Scan for the cell matching the given text and deliver its [x, y] coordinate at center. 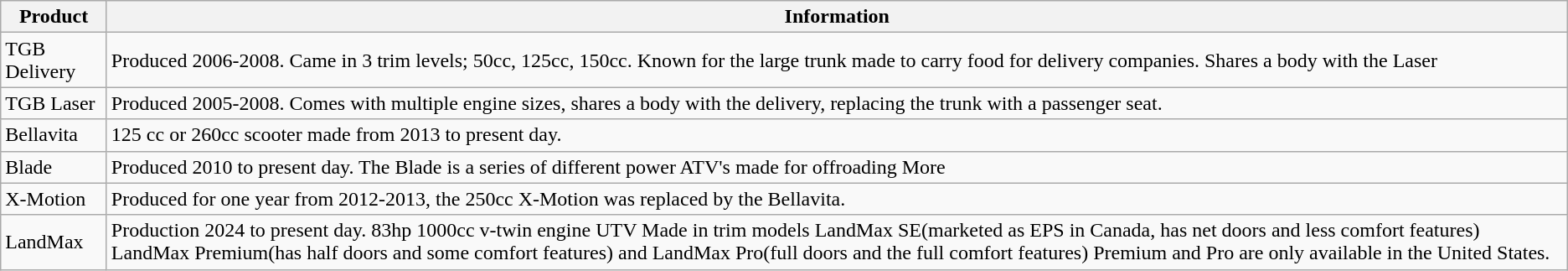
Produced 2005-2008. Comes with multiple engine sizes, shares a body with the delivery, replacing the trunk with a passenger seat. [837, 103]
TGB Delivery [54, 60]
Product [54, 17]
X-Motion [54, 199]
Produced for one year from 2012-2013, the 250cc X-Motion was replaced by the Bellavita. [837, 199]
Produced 2010 to present day. The Blade is a series of different power ATV's made for offroading More [837, 167]
125 cc or 260cc scooter made from 2013 to present day. [837, 135]
Blade [54, 167]
TGB Laser [54, 103]
Information [837, 17]
LandMax [54, 242]
Bellavita [54, 135]
